Find where the given text appears and provide that cell's center as (X, Y) coordinate. 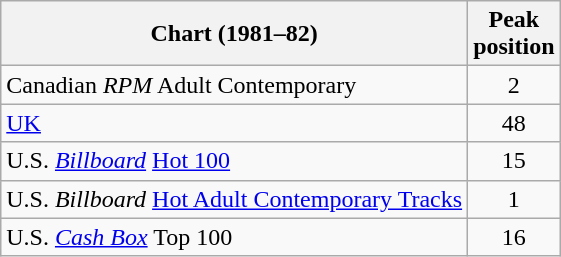
2 (514, 85)
15 (514, 161)
16 (514, 237)
UK (234, 123)
Peakposition (514, 34)
1 (514, 199)
U.S. Billboard Hot Adult Contemporary Tracks (234, 199)
U.S. Billboard Hot 100 (234, 161)
Canadian RPM Adult Contemporary (234, 85)
U.S. Cash Box Top 100 (234, 237)
Chart (1981–82) (234, 34)
48 (514, 123)
